Output the [X, Y] coordinate of the center of the cell containing the given text.  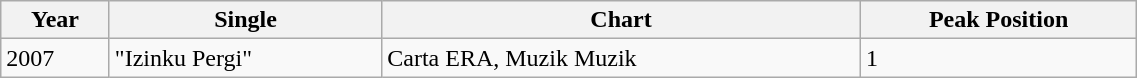
2007 [56, 58]
Peak Position [998, 20]
Year [56, 20]
Carta ERA, Muzik Muzik [622, 58]
Chart [622, 20]
1 [998, 58]
Single [245, 20]
"Izinku Pergi" [245, 58]
